Locate the cell with the specified text and output its [x, y] center coordinate. 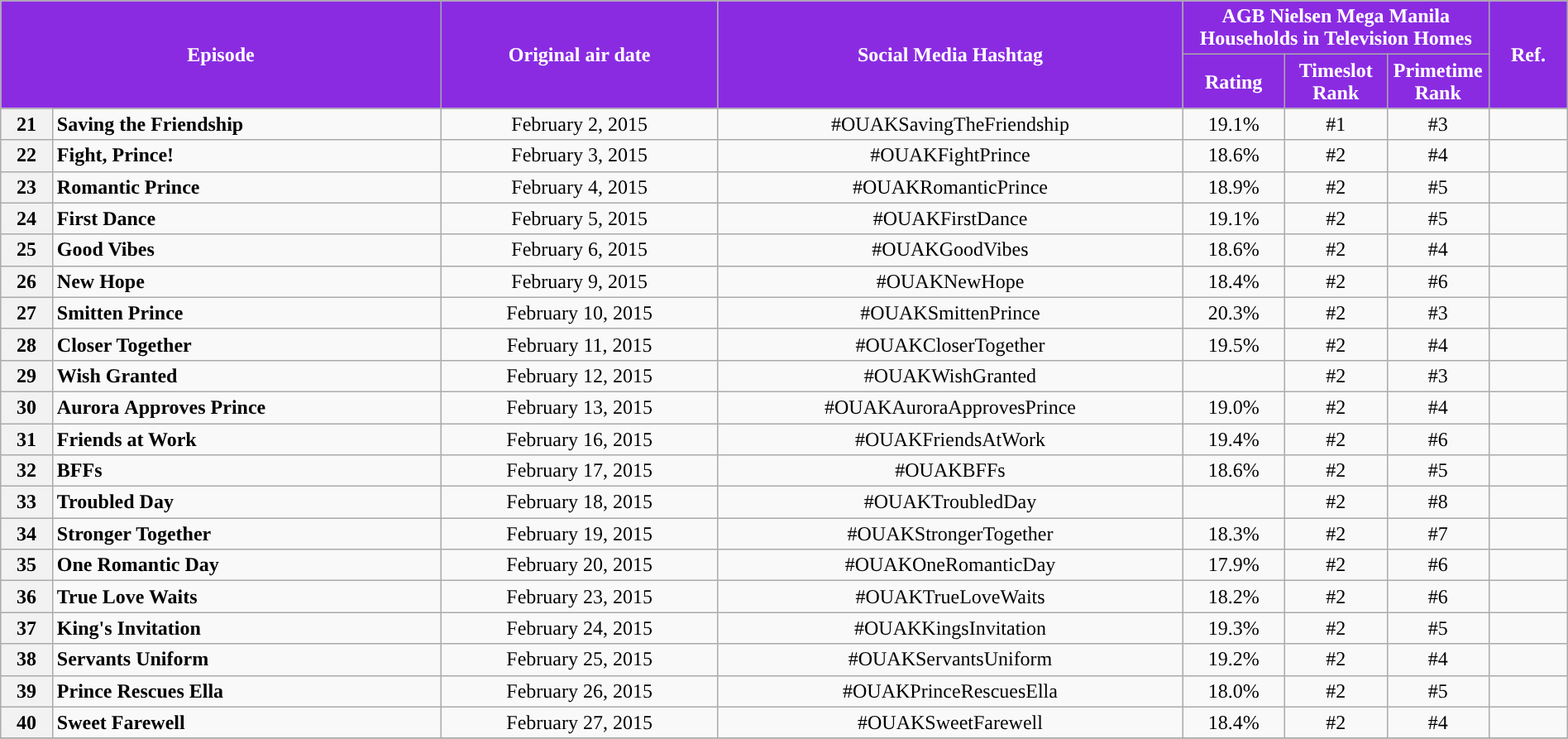
Original air date [579, 55]
Stronger Together [246, 534]
34 [26, 534]
#OUAKWishGranted [950, 376]
#OUAKOneRomanticDay [950, 565]
#OUAKCloserTogether [950, 344]
February 24, 2015 [579, 628]
#OUAKFirstDance [950, 218]
#OUAKAuroraApprovesPrince [950, 407]
February 26, 2015 [579, 691]
39 [26, 691]
February 3, 2015 [579, 156]
28 [26, 344]
#OUAKSmittenPrince [950, 313]
36 [26, 597]
26 [26, 281]
February 17, 2015 [579, 471]
February 25, 2015 [579, 660]
18.9% [1234, 187]
Primetime Rank [1438, 81]
24 [26, 218]
33 [26, 502]
February 19, 2015 [579, 534]
18.0% [1234, 691]
30 [26, 407]
27 [26, 313]
#OUAKTrueLoveWaits [950, 597]
#OUAKStrongerTogether [950, 534]
19.5% [1234, 344]
#OUAKPrinceRescuesElla [950, 691]
Friends at Work [246, 439]
Episode [221, 55]
29 [26, 376]
Sweet Farewell [246, 722]
February 4, 2015 [579, 187]
#OUAKFriendsAtWork [950, 439]
February 27, 2015 [579, 722]
#7 [1438, 534]
February 9, 2015 [579, 281]
40 [26, 722]
Aurora Approves Prince [246, 407]
19.4% [1234, 439]
King's Invitation [246, 628]
#OUAKGoodVibes [950, 250]
#OUAKKingsInvitation [950, 628]
Smitten Prince [246, 313]
True Love Waits [246, 597]
February 16, 2015 [579, 439]
21 [26, 124]
#1 [1336, 124]
#OUAKBFFs [950, 471]
#8 [1438, 502]
Wish Granted [246, 376]
February 10, 2015 [579, 313]
23 [26, 187]
38 [26, 660]
37 [26, 628]
Servants Uniform [246, 660]
18.2% [1234, 597]
#OUAKSavingTheFriendship [950, 124]
#OUAKTroubledDay [950, 502]
17.9% [1234, 565]
Prince Rescues Ella [246, 691]
Closer Together [246, 344]
31 [26, 439]
BFFs [246, 471]
February 5, 2015 [579, 218]
19.2% [1234, 660]
#OUAKNewHope [950, 281]
February 11, 2015 [579, 344]
#OUAKFightPrince [950, 156]
Romantic Prince [246, 187]
February 18, 2015 [579, 502]
February 13, 2015 [579, 407]
22 [26, 156]
One Romantic Day [246, 565]
Ref. [1528, 55]
19.3% [1234, 628]
Good Vibes [246, 250]
#OUAKRomanticPrince [950, 187]
Saving the Friendship [246, 124]
February 6, 2015 [579, 250]
35 [26, 565]
February 12, 2015 [579, 376]
18.3% [1234, 534]
February 23, 2015 [579, 597]
#OUAKSweetFarewell [950, 722]
Troubled Day [246, 502]
New Hope [246, 281]
February 20, 2015 [579, 565]
25 [26, 250]
32 [26, 471]
Timeslot Rank [1336, 81]
February 2, 2015 [579, 124]
First Dance [246, 218]
Rating [1234, 81]
19.0% [1234, 407]
20.3% [1234, 313]
#OUAKServantsUniform [950, 660]
Social Media Hashtag [950, 55]
Fight, Prince! [246, 156]
AGB Nielsen Mega Manila Households in Television Homes [1336, 28]
